Output the (X, Y) coordinate of the center of the cell containing the given text.  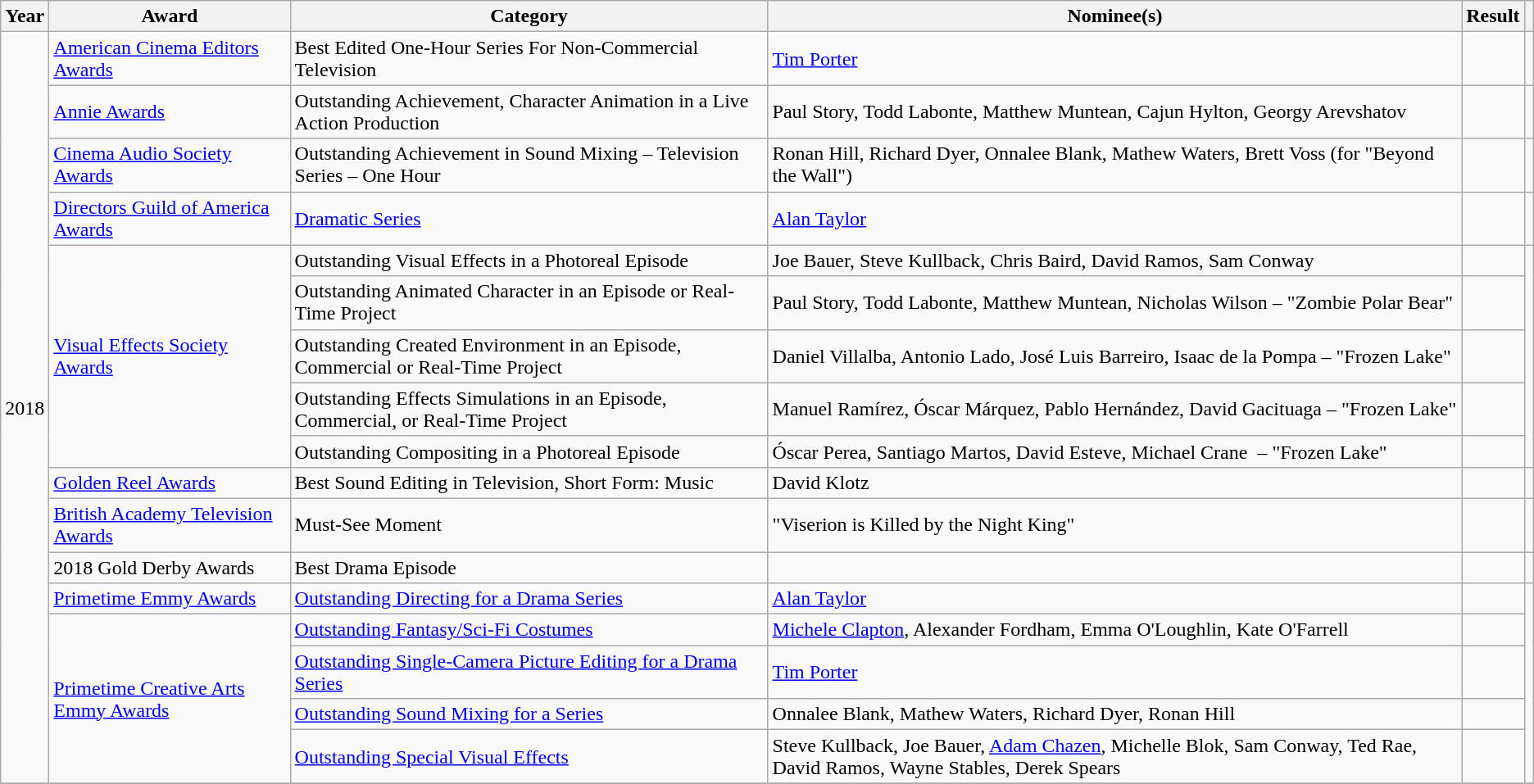
Outstanding Single-Camera Picture Editing for a Drama Series (529, 672)
Steve Kullback, Joe Bauer, Adam Chazen, Michelle Blok, Sam Conway, Ted Rae, David Ramos, Wayne Stables, Derek Spears (1114, 757)
Outstanding Directing for a Drama Series (529, 599)
Onnalee Blank, Mathew Waters, Richard Dyer, Ronan Hill (1114, 714)
Primetime Creative Arts Emmy Awards (170, 699)
Outstanding Visual Effects in a Photoreal Episode (529, 261)
Outstanding Achievement, Character Animation in a Live Action Production (529, 111)
2018 Gold Derby Awards (170, 568)
Best Edited One-Hour Series For Non-Commercial Television (529, 59)
Award (170, 16)
Result (1493, 16)
Directors Guild of America Awards (170, 218)
David Klotz (1114, 483)
Manuel Ramírez, Óscar Márquez, Pablo Hernández, David Gacituaga – "Frozen Lake" (1114, 410)
Michele Clapton, Alexander Fordham, Emma O'Loughlin, Kate O'Farrell (1114, 630)
Outstanding Created Environment in an Episode, Commercial or Real-Time Project (529, 356)
Daniel Villalba, Antonio Lado, José Luis Barreiro, Isaac de la Pompa – "Frozen Lake" (1114, 356)
British Academy Television Awards (170, 524)
2018 (25, 408)
Nominee(s) (1114, 16)
Best Drama Episode (529, 568)
Dramatic Series (529, 218)
Outstanding Special Visual Effects (529, 757)
"Viserion is Killed by the Night King" (1114, 524)
Joe Bauer, Steve Kullback, Chris Baird, David Ramos, Sam Conway (1114, 261)
Outstanding Animated Character in an Episode or Real-Time Project (529, 303)
Visual Effects Society Awards (170, 356)
Must-See Moment (529, 524)
Year (25, 16)
American Cinema Editors Awards (170, 59)
Outstanding Fantasy/Sci-Fi Costumes (529, 630)
Outstanding Achievement in Sound Mixing – Television Series – One Hour (529, 165)
Annie Awards (170, 111)
Cinema Audio Society Awards (170, 165)
Paul Story, Todd Labonte, Matthew Muntean, Nicholas Wilson – "Zombie Polar Bear" (1114, 303)
Ronan Hill, Richard Dyer, Onnalee Blank, Mathew Waters, Brett Voss (for "Beyond the Wall") (1114, 165)
Outstanding Compositing in a Photoreal Episode (529, 451)
Best Sound Editing in Television, Short Form: Music (529, 483)
Outstanding Effects Simulations in an Episode, Commercial, or Real-Time Project (529, 410)
Outstanding Sound Mixing for a Series (529, 714)
Paul Story, Todd Labonte, Matthew Muntean, Cajun Hylton, Georgy Arevshatov (1114, 111)
Category (529, 16)
Golden Reel Awards (170, 483)
Óscar Perea, Santiago Martos, David Esteve, Michael Crane – "Frozen Lake" (1114, 451)
Primetime Emmy Awards (170, 599)
